Locate the cell with the specified text and output its [x, y] center coordinate. 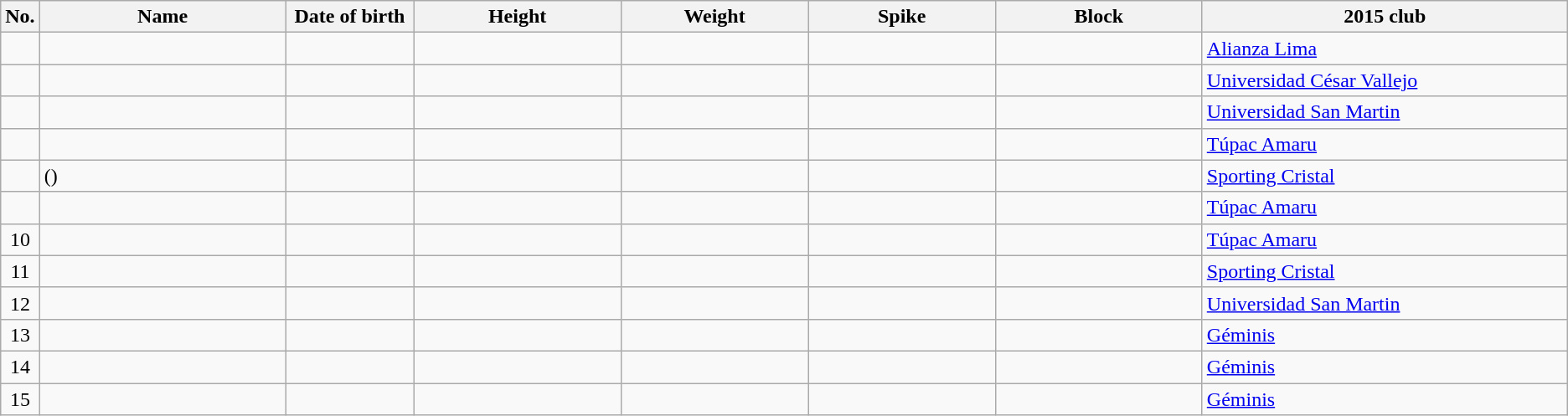
Block [1099, 17]
13 [20, 335]
Height [518, 17]
Spike [901, 17]
Universidad César Vallejo [1385, 80]
15 [20, 399]
2015 club [1385, 17]
Weight [714, 17]
Name [162, 17]
10 [20, 239]
14 [20, 367]
() [162, 176]
11 [20, 271]
Alianza Lima [1385, 49]
No. [20, 17]
12 [20, 303]
Date of birth [350, 17]
